Locate the cell with the specified text and output its (X, Y) center coordinate. 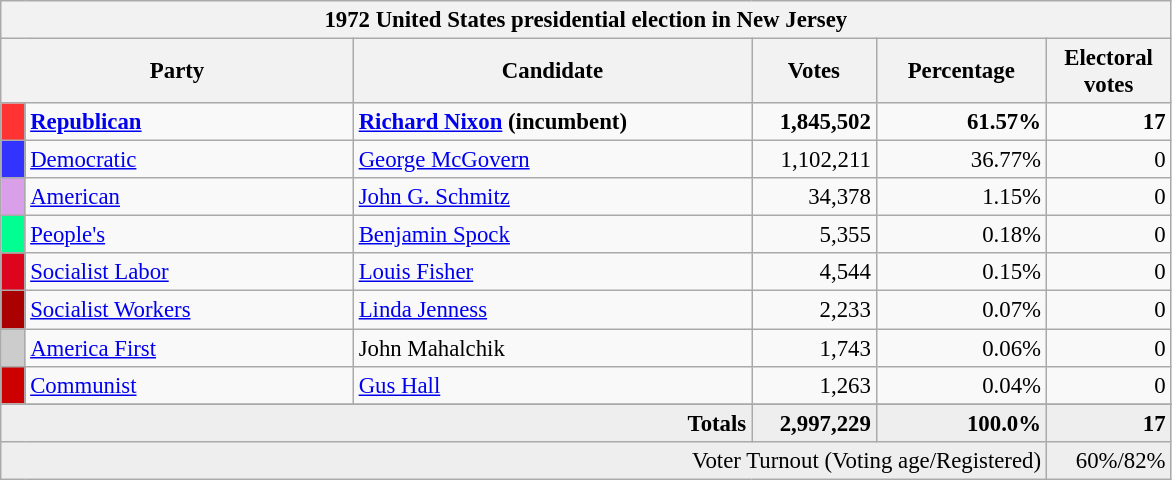
Electoral votes (1108, 72)
Voter Turnout (Voting age/Registered) (524, 460)
2,233 (814, 310)
Linda Jenness (552, 310)
61.57% (961, 122)
1,743 (814, 348)
Richard Nixon (incumbent) (552, 122)
Votes (814, 72)
5,355 (814, 235)
Gus Hall (552, 385)
1,845,502 (814, 122)
American (189, 197)
Communist (189, 385)
Republican (189, 122)
1,263 (814, 385)
100.0% (961, 423)
0.18% (961, 235)
Candidate (552, 72)
Socialist Labor (189, 273)
1,102,211 (814, 160)
John G. Schmitz (552, 197)
Democratic (189, 160)
Party (178, 72)
0.04% (961, 385)
0.15% (961, 273)
36.77% (961, 160)
34,378 (814, 197)
John Mahalchik (552, 348)
America First (189, 348)
1.15% (961, 197)
2,997,229 (814, 423)
Socialist Workers (189, 310)
George McGovern (552, 160)
Totals (376, 423)
Percentage (961, 72)
Benjamin Spock (552, 235)
0.07% (961, 310)
0.06% (961, 348)
People's (189, 235)
Louis Fisher (552, 273)
1972 United States presidential election in New Jersey (586, 20)
60%/82% (1108, 460)
4,544 (814, 273)
